Identify which cell holds the provided text, then report its (X, Y) central coordinate. 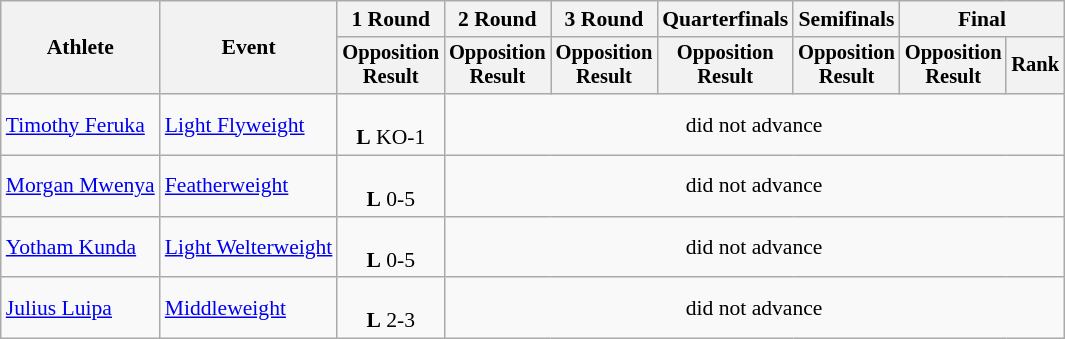
3 Round (604, 19)
Semifinals (846, 19)
Light Welterweight (249, 248)
L 2-3 (390, 308)
Athlete (80, 48)
Rank (1035, 66)
Yotham Kunda (80, 248)
Quarterfinals (725, 19)
L KO-1 (390, 124)
Light Flyweight (249, 124)
Morgan Mwenya (80, 186)
Timothy Feruka (80, 124)
2 Round (498, 19)
Featherweight (249, 186)
1 Round (390, 19)
Event (249, 48)
Middleweight (249, 308)
Julius Luipa (80, 308)
Final (982, 19)
